Detect which cell encompasses the target text, then output its [X, Y] center coordinate. 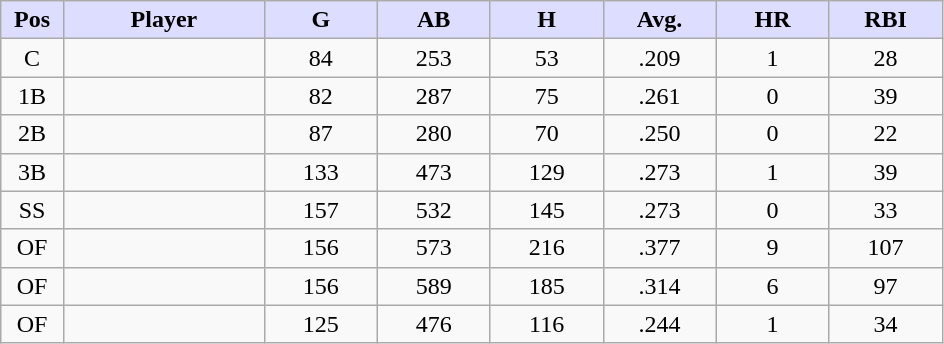
145 [546, 210]
185 [546, 286]
129 [546, 172]
.244 [660, 324]
9 [772, 248]
SS [32, 210]
2B [32, 134]
116 [546, 324]
3B [32, 172]
.261 [660, 96]
28 [886, 58]
75 [546, 96]
473 [434, 172]
HR [772, 20]
157 [320, 210]
84 [320, 58]
532 [434, 210]
34 [886, 324]
53 [546, 58]
Avg. [660, 20]
H [546, 20]
87 [320, 134]
Pos [32, 20]
.377 [660, 248]
AB [434, 20]
33 [886, 210]
Player [164, 20]
125 [320, 324]
253 [434, 58]
287 [434, 96]
82 [320, 96]
C [32, 58]
70 [546, 134]
6 [772, 286]
RBI [886, 20]
G [320, 20]
107 [886, 248]
573 [434, 248]
589 [434, 286]
.314 [660, 286]
216 [546, 248]
476 [434, 324]
.209 [660, 58]
22 [886, 134]
133 [320, 172]
1B [32, 96]
.250 [660, 134]
97 [886, 286]
280 [434, 134]
